Provide the (X, Y) coordinate of the cell's center where the given text is located.  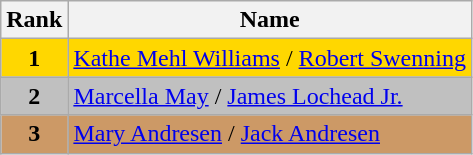
Mary Andresen / Jack Andresen (270, 134)
2 (34, 96)
Rank (34, 20)
1 (34, 58)
Name (270, 20)
Kathe Mehl Williams / Robert Swenning (270, 58)
3 (34, 134)
Marcella May / James Lochead Jr. (270, 96)
